Provide the [x, y] coordinate of the cell's center where the given text is located.  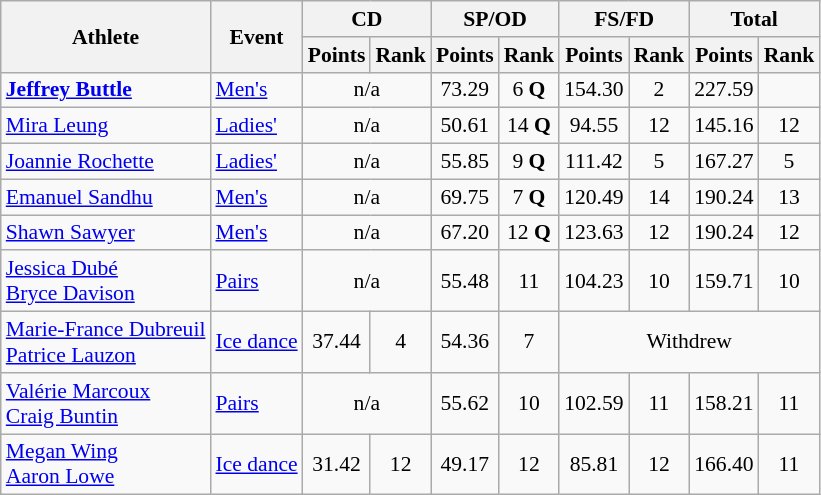
7 [530, 342]
67.20 [465, 233]
Valérie Marcoux Craig Buntin [106, 404]
SP/OD [495, 19]
Emanuel Sandhu [106, 197]
94.55 [594, 126]
FS/FD [624, 19]
55.62 [465, 404]
14 [660, 197]
14 Q [530, 126]
31.42 [337, 464]
Event [256, 36]
227.59 [724, 90]
154.30 [594, 90]
104.23 [594, 282]
Mira Leung [106, 126]
73.29 [465, 90]
55.48 [465, 282]
50.61 [465, 126]
Jessica Dubé Bryce Davison [106, 282]
158.21 [724, 404]
85.81 [594, 464]
Withdrew [689, 342]
145.16 [724, 126]
54.36 [465, 342]
166.40 [724, 464]
4 [400, 342]
Athlete [106, 36]
Megan Wing Aaron Lowe [106, 464]
6 Q [530, 90]
Total [754, 19]
2 [660, 90]
69.75 [465, 197]
55.85 [465, 162]
Marie-France Dubreuil Patrice Lauzon [106, 342]
Shawn Sawyer [106, 233]
Joannie Rochette [106, 162]
49.17 [465, 464]
123.63 [594, 233]
12 Q [530, 233]
Jeffrey Buttle [106, 90]
37.44 [337, 342]
120.49 [594, 197]
167.27 [724, 162]
159.71 [724, 282]
13 [790, 197]
7 Q [530, 197]
9 Q [530, 162]
111.42 [594, 162]
102.59 [594, 404]
CD [367, 19]
